Return the (x, y) coordinate for the center point of the cell that contains the specified text.  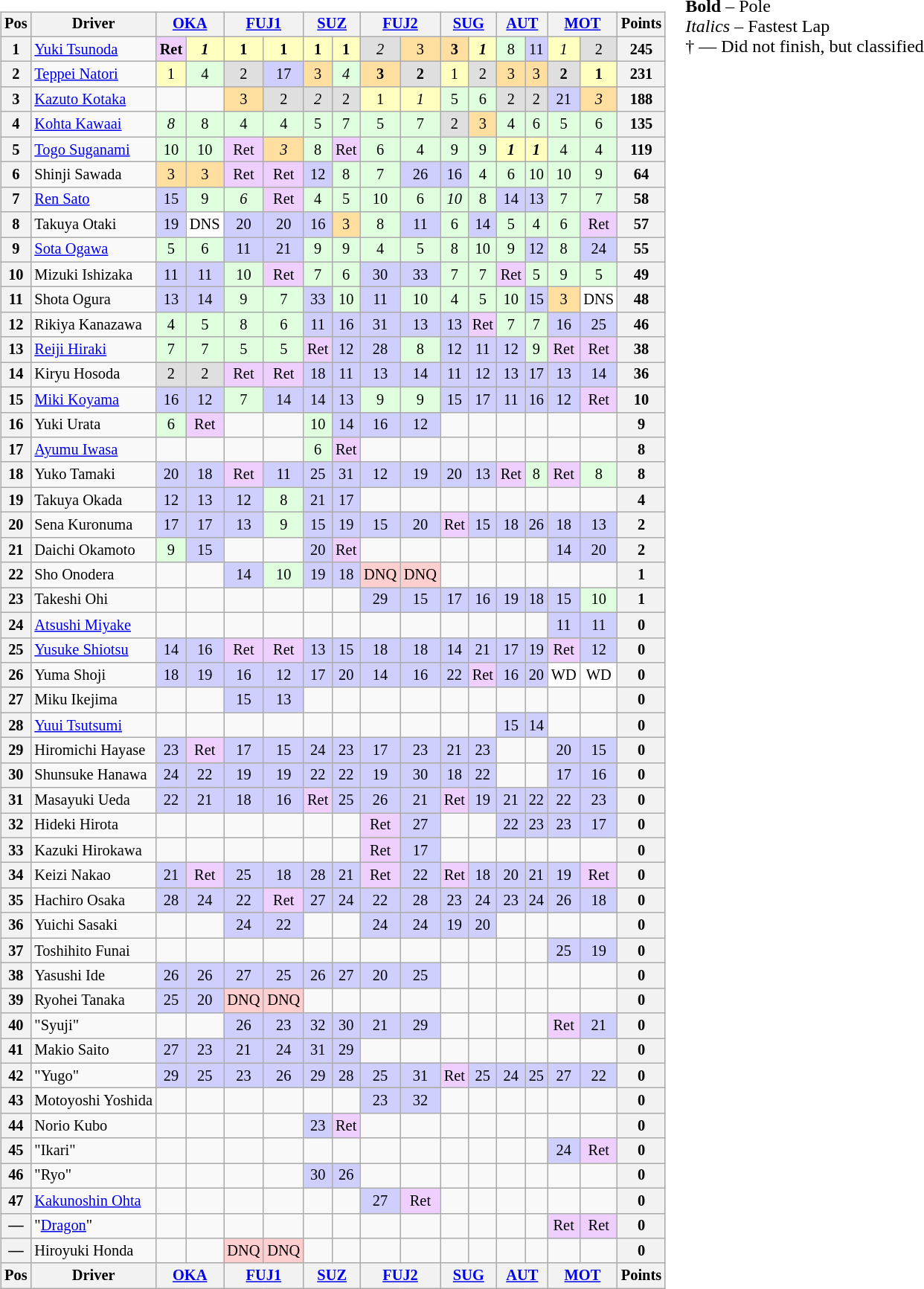
Keizi Nakao (93, 875)
Motoyoshi Yoshida (93, 1101)
Sota Ogawa (93, 250)
43 (16, 1101)
Ryohei Tanaka (93, 1000)
Hachiro Osaka (93, 901)
"Dragon" (93, 1226)
Yuko Tamaki (93, 475)
Kiryu Hosoda (93, 375)
135 (641, 124)
45 (16, 1151)
Toshihito Funai (93, 951)
Shunsuke Hanawa (93, 775)
Rikiya Kanazawa (93, 325)
Yusuke Shiotsu (93, 650)
"Ikari" (93, 1151)
Ayumu Iwasa (93, 450)
Hiroyuki Honda (93, 1251)
"Yugo" (93, 1076)
48 (641, 300)
Teppei Natori (93, 74)
40 (16, 1026)
Mizuki Ishizaka (93, 274)
Hideki Hirota (93, 826)
Hiromichi Hayase (93, 750)
55 (641, 250)
"Ryo" (93, 1176)
Sena Kuronuma (93, 525)
Ren Sato (93, 199)
119 (641, 150)
64 (641, 175)
44 (16, 1126)
34 (16, 875)
Yuma Shoji (93, 675)
Takuya Okada (93, 500)
Yuki Tsunoda (93, 49)
231 (641, 74)
Miku Ikejima (93, 700)
Miki Koyama (93, 399)
39 (16, 1000)
Yuki Urata (93, 425)
Norio Kubo (93, 1126)
41 (16, 1051)
37 (16, 951)
Togo Suganami (93, 150)
49 (641, 274)
Yasushi Ide (93, 976)
Daichi Okamoto (93, 550)
57 (641, 225)
Reiji Hiraki (93, 350)
Kazuto Kotaka (93, 100)
"Syuji" (93, 1026)
47 (16, 1200)
245 (641, 49)
Takuya Otaki (93, 225)
58 (641, 199)
42 (16, 1076)
Atsushi Miyake (93, 625)
Shota Ogura (93, 300)
Sho Onodera (93, 575)
Yuui Tsutsumi (93, 725)
Masayuki Ueda (93, 800)
Kazuki Hirokawa (93, 850)
Yuichi Sasaki (93, 925)
35 (16, 901)
Shinji Sawada (93, 175)
Takeshi Ohi (93, 600)
Kakunoshin Ohta (93, 1200)
Kohta Kawaai (93, 124)
188 (641, 100)
Makio Saito (93, 1051)
